Provide the [x, y] coordinate of the cell's center where the given text is located.  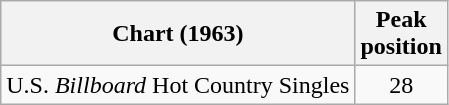
28 [401, 85]
Chart (1963) [178, 34]
U.S. Billboard Hot Country Singles [178, 85]
Peakposition [401, 34]
